Output the [x, y] coordinate of the center of the cell containing the given text.  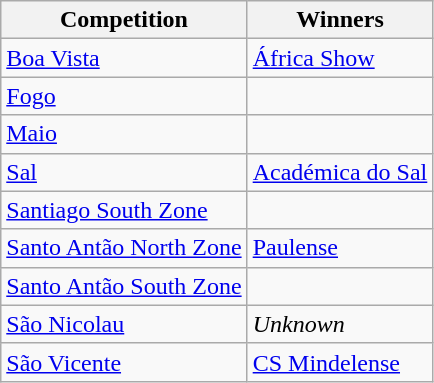
Unknown [340, 324]
São Nicolau [124, 324]
Maio [124, 134]
África Show [340, 58]
São Vicente [124, 362]
Santo Antão North Zone [124, 248]
CS Mindelense [340, 362]
Académica do Sal [340, 172]
Santiago South Zone [124, 210]
Winners [340, 20]
Fogo [124, 96]
Paulense [340, 248]
Sal [124, 172]
Boa Vista [124, 58]
Santo Antão South Zone [124, 286]
Competition [124, 20]
